Scan for the cell matching the given text and deliver its (X, Y) coordinate at center. 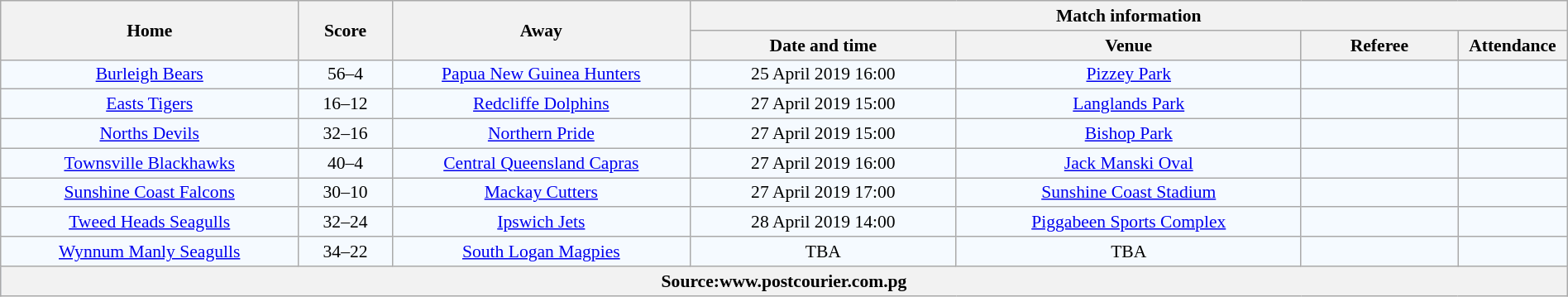
South Logan Magpies (541, 251)
Redcliffe Dolphins (541, 104)
27 April 2019 17:00 (823, 193)
Langlands Park (1128, 104)
Pizzey Park (1128, 74)
30–10 (346, 193)
Source:www.postcourier.com.pg (784, 281)
Away (541, 30)
Score (346, 30)
Tweed Heads Seagulls (150, 223)
Mackay Cutters (541, 193)
32–24 (346, 223)
Match information (1128, 16)
Wynnum Manly Seagulls (150, 251)
40–4 (346, 163)
Northern Pride (541, 134)
Ipswich Jets (541, 223)
Bishop Park (1128, 134)
Townsville Blackhawks (150, 163)
Easts Tigers (150, 104)
28 April 2019 14:00 (823, 223)
27 April 2019 16:00 (823, 163)
Burleigh Bears (150, 74)
25 April 2019 16:00 (823, 74)
Venue (1128, 46)
34–22 (346, 251)
Jack Manski Oval (1128, 163)
Papua New Guinea Hunters (541, 74)
Norths Devils (150, 134)
Referee (1379, 46)
Sunshine Coast Stadium (1128, 193)
16–12 (346, 104)
56–4 (346, 74)
Central Queensland Capras (541, 163)
Attendance (1513, 46)
Sunshine Coast Falcons (150, 193)
Piggabeen Sports Complex (1128, 223)
Home (150, 30)
Date and time (823, 46)
32–16 (346, 134)
